Search for the cell housing the specified text and yield its [x, y] center coordinate. 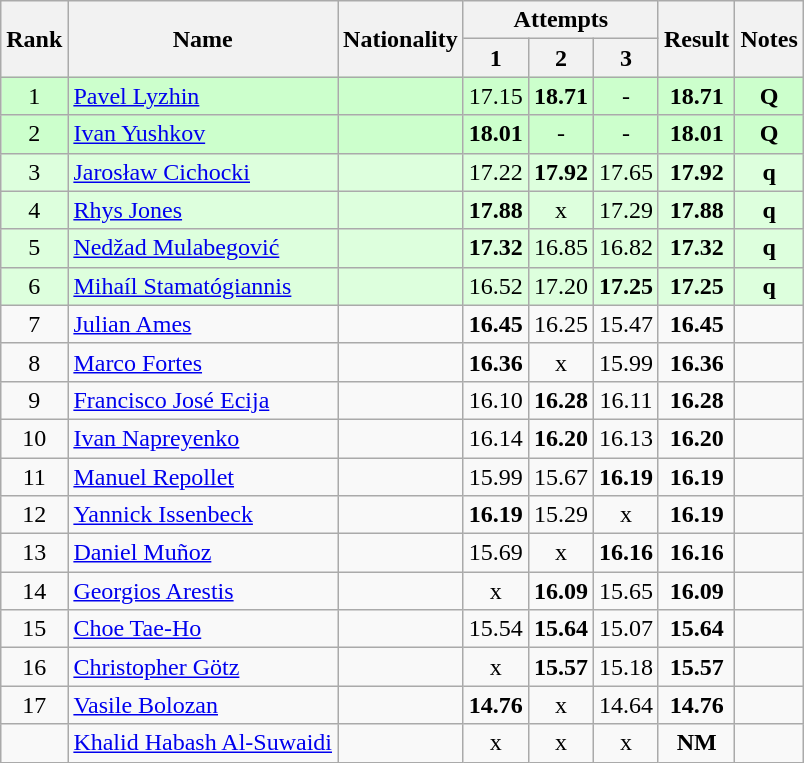
Georgios Arestis [203, 591]
Christopher Götz [203, 667]
8 [34, 362]
16.85 [560, 248]
Attempts [560, 20]
5 [34, 248]
11 [34, 477]
17.65 [626, 172]
NM [696, 743]
4 [34, 210]
Julian Ames [203, 324]
15.65 [626, 591]
Result [696, 39]
7 [34, 324]
17.22 [496, 172]
Name [203, 39]
Francisco José Ecija [203, 400]
17.29 [626, 210]
Nationality [401, 39]
15.54 [496, 629]
10 [34, 438]
16.10 [496, 400]
Vasile Bolozan [203, 705]
Khalid Habash Al-Suwaidi [203, 743]
Yannick Issenbeck [203, 515]
16.13 [626, 438]
17.15 [496, 96]
Ivan Napreyenko [203, 438]
16.82 [626, 248]
Jarosław Cichocki [203, 172]
Pavel Lyzhin [203, 96]
17 [34, 705]
16.14 [496, 438]
Choe Tae-Ho [203, 629]
15.18 [626, 667]
14.64 [626, 705]
15.67 [560, 477]
16.11 [626, 400]
Ivan Yushkov [203, 134]
Mihaíl Stamatógiannis [203, 286]
13 [34, 553]
15.29 [560, 515]
Nedžad Mulabegović [203, 248]
17.20 [560, 286]
Manuel Repollet [203, 477]
Notes [769, 39]
15.07 [626, 629]
15.47 [626, 324]
15 [34, 629]
14 [34, 591]
16.25 [560, 324]
6 [34, 286]
16.52 [496, 286]
Rank [34, 39]
16 [34, 667]
Daniel Muñoz [203, 553]
12 [34, 515]
Marco Fortes [203, 362]
15.69 [496, 553]
9 [34, 400]
Rhys Jones [203, 210]
